Identify which cell holds the provided text, then report its [X, Y] central coordinate. 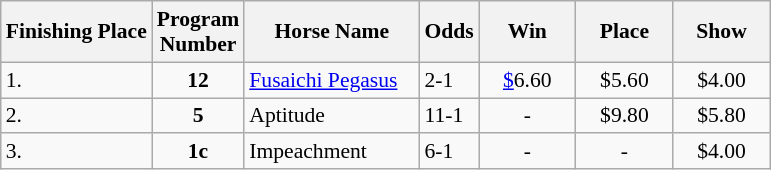
Odds [448, 32]
12 [198, 80]
5 [198, 116]
6-1 [448, 152]
$5.60 [624, 80]
Finishing Place [76, 32]
11-1 [448, 116]
2. [76, 116]
Impeachment [332, 152]
Show [722, 32]
Fusaichi Pegasus [332, 80]
1. [76, 80]
Aptitude [332, 116]
2-1 [448, 80]
ProgramNumber [198, 32]
Horse Name [332, 32]
1c [198, 152]
$9.80 [624, 116]
Win [528, 32]
3. [76, 152]
$6.60 [528, 80]
$5.80 [722, 116]
Place [624, 32]
